Find where the given text appears and provide that cell's center as (X, Y) coordinate. 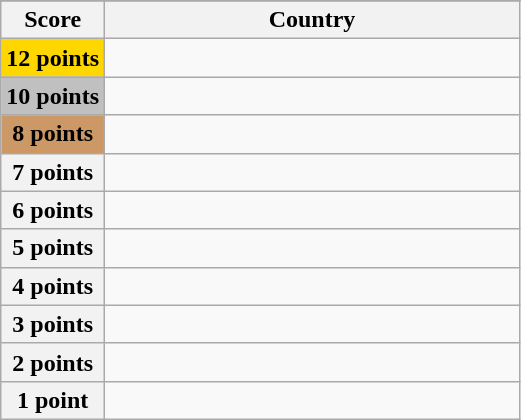
10 points (53, 96)
2 points (53, 362)
3 points (53, 324)
1 point (53, 400)
7 points (53, 172)
8 points (53, 134)
Country (312, 20)
4 points (53, 286)
5 points (53, 248)
6 points (53, 210)
12 points (53, 58)
Score (53, 20)
